Locate the cell with the specified text and output its [x, y] center coordinate. 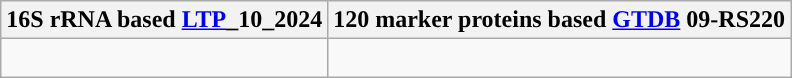
120 marker proteins based GTDB 09-RS220 [560, 20]
16S rRNA based LTP_10_2024 [164, 20]
